Capture the cell that displays the provided text and extract its (X, Y) central coordinate. 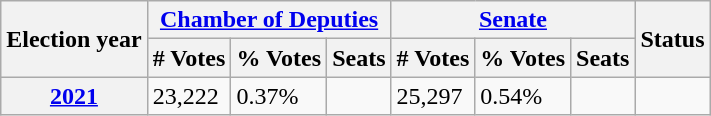
Status (672, 39)
2021 (74, 96)
23,222 (189, 96)
25,297 (433, 96)
Chamber of Deputies (269, 20)
0.37% (279, 96)
Election year (74, 39)
Senate (513, 20)
0.54% (523, 96)
